Return the [X, Y] coordinate for the center point of the cell that contains the specified text.  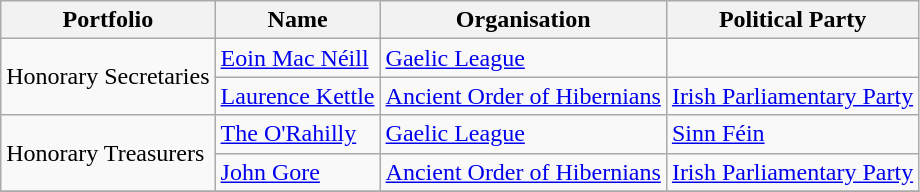
Portfolio [108, 20]
Organisation [523, 20]
Eoin Mac Néill [298, 58]
John Gore [298, 172]
Name [298, 20]
Honorary Secretaries [108, 77]
Laurence Kettle [298, 96]
Political Party [792, 20]
Sinn Féin [792, 134]
Honorary Treasurers [108, 153]
The O'Rahilly [298, 134]
